Provide the [x, y] coordinate of the cell's center where the given text is located.  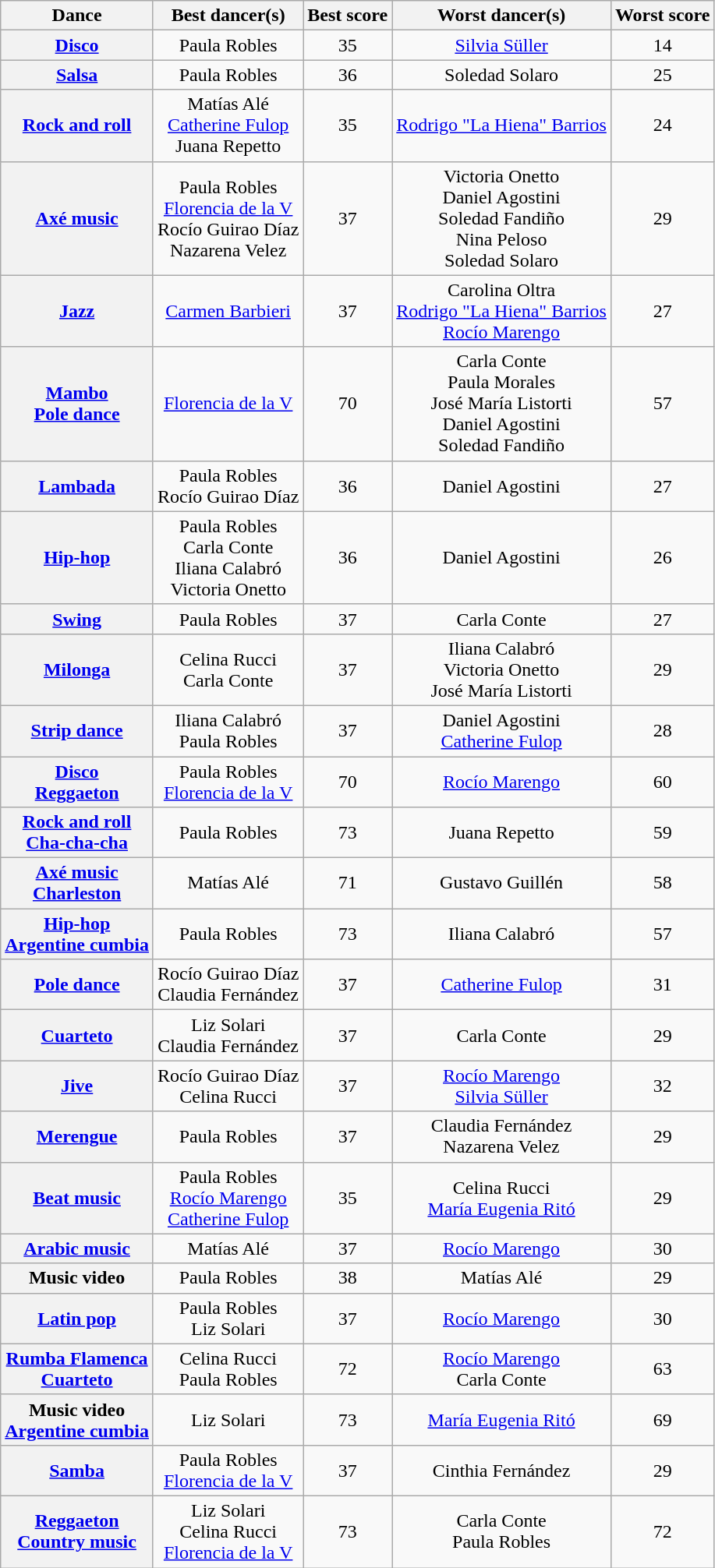
Disco [77, 45]
Iliana Calabró [502, 934]
Cinthia Fernández [502, 1470]
32 [663, 1086]
MamboPole dance [77, 404]
Celina RucciCarla Conte [228, 669]
60 [663, 781]
Beat music [77, 1198]
Claudia FernándezNazarena Velez [502, 1136]
Music video [77, 1278]
38 [348, 1278]
Daniel AgostiniCatherine Fulop [502, 731]
Iliana CalabróPaula Robles [228, 731]
Soledad Solaro [502, 75]
Cuarteto [77, 1035]
24 [663, 125]
Gustavo Guillén [502, 884]
Paula RoblesRocío MarengoCatherine Fulop [228, 1198]
Carla ContePaula MoralesJosé María ListortiDaniel AgostiniSoledad Fandiño [502, 404]
14 [663, 45]
58 [663, 884]
Carmen Barbieri [228, 311]
Celina RucciMaría Eugenia Ritó [502, 1198]
Paula RoblesLiz Solari [228, 1319]
Axé musicCharleston [77, 884]
Celina RucciPaula Robles [228, 1368]
Carla ContePaula Robles [502, 1531]
Axé music [77, 218]
26 [663, 558]
Jive [77, 1086]
Rumba FlamencaCuarteto [77, 1368]
Iliana CalabróVictoria OnettoJosé María Listorti [502, 669]
Merengue [77, 1136]
Salsa [77, 75]
Rock and rollCha-cha-cha [77, 832]
Pole dance [77, 985]
Paula RoblesFlorencia de la VRocío Guirao DíazNazarena Velez [228, 218]
Latin pop [77, 1319]
María Eugenia Ritó [502, 1420]
Arabic music [77, 1248]
71 [348, 884]
Rocío Guirao DíazCelina Rucci [228, 1086]
Victoria OnettoDaniel AgostiniSoledad FandiñoNina PelosoSoledad Solaro [502, 218]
Catherine Fulop [502, 985]
Strip dance [77, 731]
Paula RoblesCarla ConteIliana CalabróVictoria Onetto [228, 558]
Liz SolariCelina RucciFlorencia de la V [228, 1531]
Samba [77, 1470]
Worst dancer(s) [502, 16]
63 [663, 1368]
Worst score [663, 16]
Milonga [77, 669]
Rodrigo "La Hiena" Barrios [502, 125]
31 [663, 985]
Rocío Guirao DíazClaudia Fernández [228, 985]
Juana Repetto [502, 832]
59 [663, 832]
Swing [77, 619]
Florencia de la V [228, 404]
Rocío MarengoSilvia Süller [502, 1086]
Rock and roll [77, 125]
28 [663, 731]
ReggaetonCountry music [77, 1531]
Hip-hop [77, 558]
Rocío MarengoCarla Conte [502, 1368]
Liz Solari [228, 1420]
Lambada [77, 486]
Silvia Süller [502, 45]
Best dancer(s) [228, 16]
DiscoReggaeton [77, 781]
Paula RoblesRocío Guirao Díaz [228, 486]
69 [663, 1420]
Music videoArgentine cumbia [77, 1420]
Dance [77, 16]
Matías AléCatherine FulopJuana Repetto [228, 125]
Best score [348, 16]
Liz SolariClaudia Fernández [228, 1035]
Jazz [77, 311]
25 [663, 75]
Hip-hopArgentine cumbia [77, 934]
Carolina OltraRodrigo "La Hiena" BarriosRocío Marengo [502, 311]
